Locate the cell with the specified text and output its [X, Y] center coordinate. 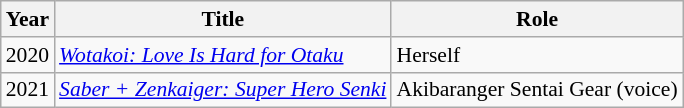
2021 [28, 90]
Title [222, 19]
Wotakoi: Love Is Hard for Otaku [222, 55]
Year [28, 19]
Akibaranger Sentai Gear (voice) [536, 90]
Saber + Zenkaiger: Super Hero Senki [222, 90]
2020 [28, 55]
Role [536, 19]
Herself [536, 55]
